Search for the cell housing the specified text and yield its [x, y] center coordinate. 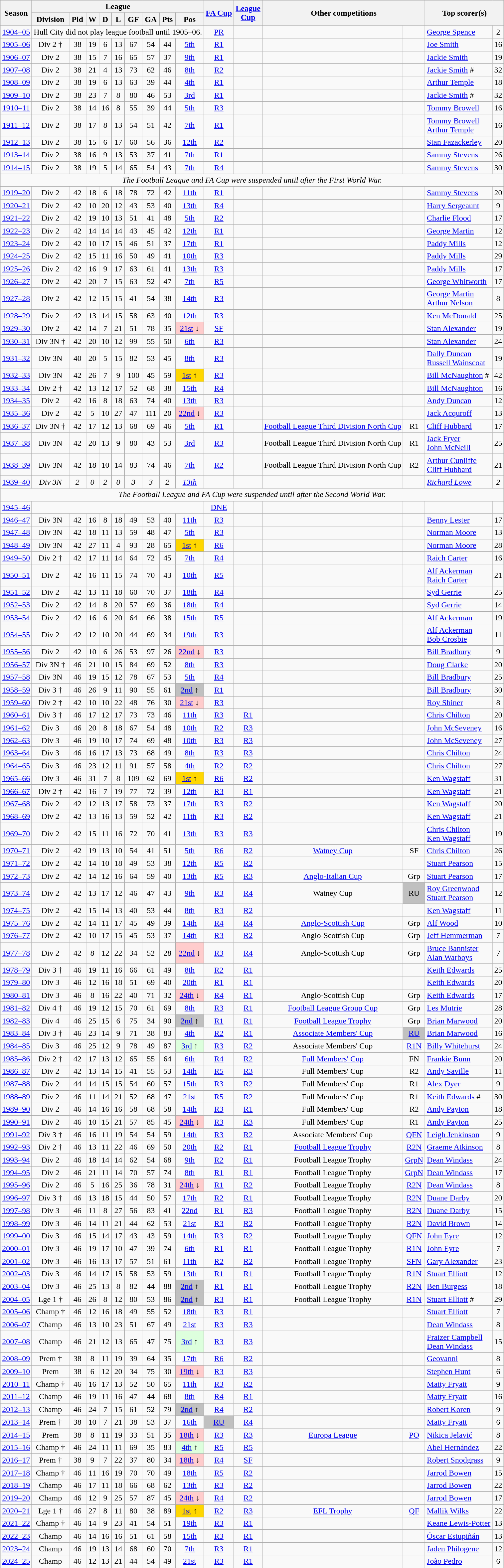
Hull City did not play league football until 1905–06. [118, 32]
1983–84 [16, 1033]
1951–52 [16, 592]
1952–53 [16, 605]
Alex Dyer [459, 1084]
79 [167, 1409]
1994–95 [16, 1173]
1925–26 [16, 269]
Season [16, 13]
1964–65 [16, 766]
2011–12 [16, 1397]
2000–01 [16, 1248]
1907–08 [16, 70]
1928–29 [16, 316]
2020–21 [16, 1511]
2008–09 [16, 1359]
1922–23 [16, 231]
SFN [414, 1261]
Pld [77, 19]
2017–18 [16, 1473]
1933–34 [16, 388]
2010–11 [16, 1384]
86 [167, 1299]
Chris ChiltonKen Wagstaff [459, 834]
2006–07 [16, 1325]
George Whitworth [459, 281]
88 [167, 1287]
Tommy BrowellArthur Temple [459, 125]
1967–68 [16, 804]
1945–46 [16, 507]
Pts [167, 19]
1981–82 [16, 1008]
1950–51 [16, 575]
Bill McNaughton # [459, 375]
1978–79 [16, 970]
1976–77 [16, 936]
1931–32 [16, 358]
Cliff Hubbard [459, 426]
Tommy Browell [459, 108]
1935–36 [16, 413]
1997–98 [16, 1210]
1929–30 [16, 328]
GF [133, 19]
1992–93 [16, 1147]
22nd [190, 1210]
33 [133, 1435]
Jack FryerJohn McNeill [459, 443]
1955–56 [16, 652]
Gary Alexander [459, 1261]
Mallik Wilks [459, 1511]
Top scorer(s) [464, 13]
FA Cup [219, 13]
George Spence [459, 32]
100 [133, 375]
L [118, 19]
Roy Shiner [459, 703]
Roy GreenwoodStuart Pearson [459, 893]
1921–22 [16, 218]
Frankie Bunn [459, 1059]
Graeme Atkinson [459, 1147]
1968–69 [16, 816]
1993–94 [16, 1160]
Anglo-Italian Cup [333, 876]
1912–13 [16, 142]
Alf AckermanBob Crosbie [459, 635]
1961–62 [16, 728]
Jeff Hemmerman [459, 936]
1946–47 [16, 520]
2003–04 [16, 1287]
1919–20 [16, 193]
2001–02 [16, 1261]
George Martin [459, 231]
2007–08 [16, 1342]
Robert Koren [459, 1409]
1991–92 [16, 1135]
2024–25 [16, 1561]
1906–07 [16, 57]
1977–78 [16, 953]
1926–27 [16, 281]
1939–40 [16, 482]
1974–75 [16, 910]
1962–63 [16, 740]
Keane Lewis-Potter [459, 1523]
Other competitions [344, 13]
2005–06 [16, 1312]
Doug Clarke [459, 665]
1982–83 [16, 1020]
109 [133, 778]
1927–28 [16, 299]
Billy Whitehurst [459, 1046]
1988–89 [16, 1097]
The Football League and FA Cup were suspended until after the First World War. [252, 180]
1923–24 [16, 243]
2019–20 [16, 1498]
1972–73 [16, 876]
1965–66 [16, 778]
1956–57 [16, 665]
Leigh Jenkinson [459, 1135]
19th ↓ [190, 1371]
97 [151, 652]
1905–06 [16, 45]
1904–05 [16, 32]
2016–17 [16, 1460]
Richard Lowe [459, 482]
111 [151, 413]
Raich Carter [459, 558]
Charlie Flood [459, 218]
W [92, 19]
99 [133, 341]
Bill McNaughton [459, 388]
1960–61 [16, 715]
Andy Saville [459, 1071]
1959–60 [16, 703]
2014–15 [16, 1435]
DNE [219, 507]
1970–71 [16, 851]
Abel Hernández [459, 1447]
76 [151, 703]
1911–12 [16, 125]
77 [133, 791]
1930–31 [16, 341]
Bruce BannisterAlan Warboys [459, 953]
1990–91 [16, 1122]
2015–16 [16, 1447]
Stan Fazackerley [459, 142]
George MartinArthur Nelson [459, 299]
Keith Edwards # [459, 1097]
1969–70 [16, 834]
1973–74 [16, 893]
1957–58 [16, 677]
Arthur Temple [459, 82]
89 [167, 1511]
1934–35 [16, 401]
2009–10 [16, 1371]
1953–54 [16, 618]
2013–14 [16, 1422]
Les Mutrie [459, 1008]
1975–76 [16, 923]
1914–15 [16, 167]
16th [190, 1422]
2022–23 [16, 1536]
Óscar Estupiñán [459, 1536]
QF [414, 1511]
1986–87 [16, 1071]
1913–14 [16, 155]
Alf Wood [459, 923]
1920–21 [16, 206]
PO [414, 1435]
Benny Lester [459, 520]
1966–67 [16, 791]
PR [219, 32]
David Brown [459, 1223]
1999–00 [16, 1236]
1979–80 [16, 983]
1949–50 [16, 558]
1971–72 [16, 863]
2004–05 [16, 1299]
2002–03 [16, 1274]
1924–25 [16, 256]
1954–55 [16, 635]
Nikica Jelavić [459, 1435]
EFL Trophy [333, 1511]
1938–39 [16, 465]
1998–99 [16, 1223]
4th ↑ [190, 1447]
1937–38 [16, 443]
Ben Burgess [459, 1287]
1909–10 [16, 95]
1963–64 [16, 753]
Jaden Philogene [459, 1549]
1958–59 [16, 690]
Fraizer CampbellDean Windass [459, 1342]
Pos [190, 19]
1989–90 [16, 1109]
Football League Group Cup [333, 1008]
1908–09 [16, 82]
Arthur CunliffeCliff Hubbard [459, 465]
Ken McDonald [459, 316]
1995–96 [16, 1185]
Robert Snodgrass [459, 1460]
Stephen Hunt [459, 1371]
91 [133, 766]
2023–24 [16, 1549]
Div 4 † [51, 1008]
D [105, 19]
1936–37 [16, 426]
85 [151, 1122]
Andy Duncan [459, 401]
The Football League and FA Cup were suspended until after the Second World War. [252, 495]
João Pedro [459, 1561]
Div 4 [51, 1020]
2021–22 [16, 1523]
Division [51, 19]
2012–13 [16, 1409]
1948–49 [16, 545]
Europa League [333, 1435]
Harry Sergeaunt [459, 206]
84 [133, 665]
1980–81 [16, 995]
Geovanni [459, 1359]
1910–11 [16, 108]
FN [414, 1059]
1984–85 [16, 1046]
LeagueCup [248, 13]
Alf Ackerman [459, 618]
GA [151, 19]
Stuart Elliott # [459, 1299]
1985–86 [16, 1059]
1996–97 [16, 1198]
1932–33 [16, 375]
Jackie Smith [459, 57]
Alf AckermanRaich Carter [459, 575]
Joe Smith [459, 45]
Jack Acquroff [459, 413]
2018–19 [16, 1486]
Dally DuncanRussell Wainscoat [459, 358]
93 [133, 545]
League [118, 7]
1947–48 [16, 533]
1987–88 [16, 1084]
